From the cell containing the given text, extract its center point as (x, y) coordinate. 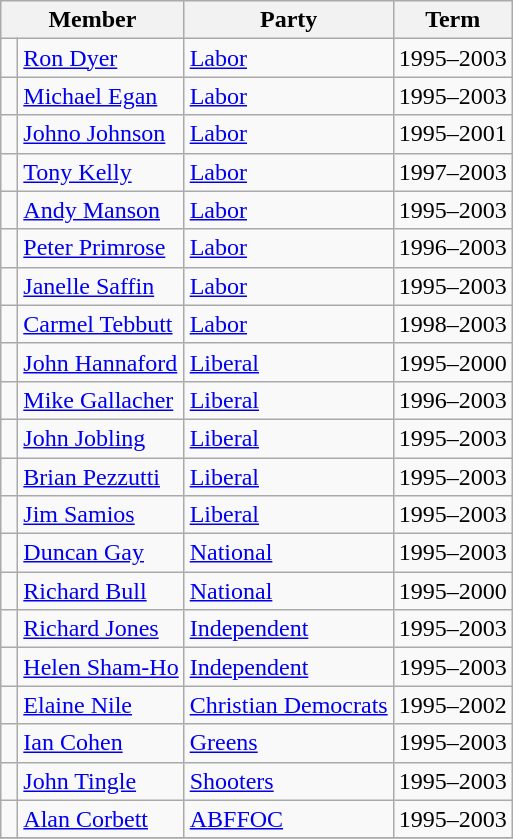
Ian Cohen (101, 743)
1997–2003 (452, 172)
John Jobling (101, 438)
Christian Democrats (288, 705)
Shooters (288, 781)
John Hannaford (101, 362)
Johno Johnson (101, 134)
1995–2001 (452, 134)
1998–2003 (452, 324)
Mike Gallacher (101, 400)
John Tingle (101, 781)
Greens (288, 743)
1995–2002 (452, 705)
Elaine Nile (101, 705)
Brian Pezzutti (101, 477)
Ron Dyer (101, 58)
Alan Corbett (101, 819)
ABFFOC (288, 819)
Michael Egan (101, 96)
Andy Manson (101, 210)
Duncan Gay (101, 553)
Carmel Tebbutt (101, 324)
Janelle Saffin (101, 286)
Peter Primrose (101, 248)
Richard Jones (101, 629)
Party (288, 20)
Tony Kelly (101, 172)
Term (452, 20)
Helen Sham-Ho (101, 667)
Member (92, 20)
Jim Samios (101, 515)
Richard Bull (101, 591)
